Return [X, Y] of the center of cell containing provided text 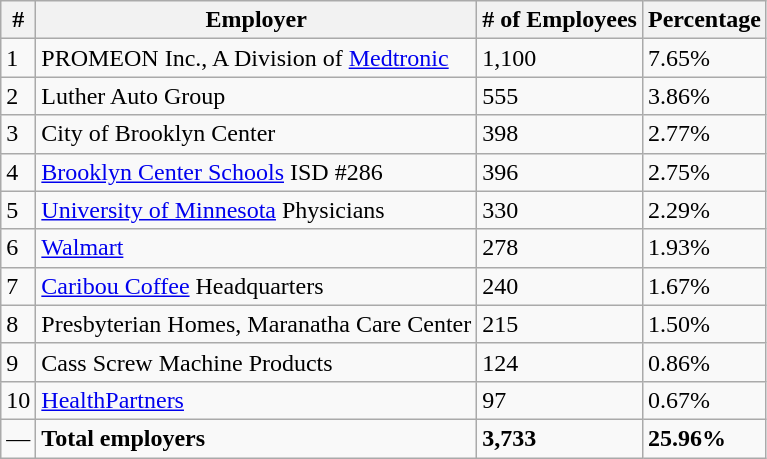
2.77% [704, 134]
2.75% [704, 172]
3 [18, 134]
# [18, 20]
Brooklyn Center Schools ISD #286 [256, 172]
1,100 [560, 58]
7 [18, 286]
Luther Auto Group [256, 96]
1 [18, 58]
Total employers [256, 438]
# of Employees [560, 20]
0.86% [704, 362]
9 [18, 362]
4 [18, 172]
398 [560, 134]
PROMEON Inc., A Division of Medtronic [256, 58]
10 [18, 400]
HealthPartners [256, 400]
University of Minnesota Physicians [256, 210]
8 [18, 324]
Walmart [256, 248]
2 [18, 96]
1.67% [704, 286]
— [18, 438]
25.96% [704, 438]
City of Brooklyn Center [256, 134]
1.93% [704, 248]
240 [560, 286]
278 [560, 248]
5 [18, 210]
Cass Screw Machine Products [256, 362]
97 [560, 400]
0.67% [704, 400]
Presbyterian Homes, Maranatha Care Center [256, 324]
124 [560, 362]
3,733 [560, 438]
Employer [256, 20]
Caribou Coffee Headquarters [256, 286]
6 [18, 248]
555 [560, 96]
2.29% [704, 210]
Percentage [704, 20]
1.50% [704, 324]
396 [560, 172]
3.86% [704, 96]
215 [560, 324]
330 [560, 210]
7.65% [704, 58]
